Find where the given text appears and provide that cell's center as (x, y) coordinate. 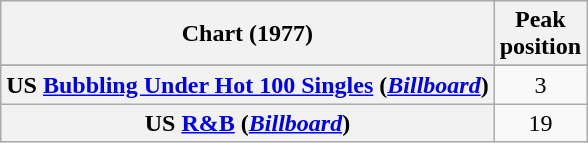
19 (540, 123)
3 (540, 85)
US Bubbling Under Hot 100 Singles (Billboard) (248, 85)
Chart (1977) (248, 34)
Peakposition (540, 34)
US R&B (Billboard) (248, 123)
